Search for the cell housing the specified text and yield its [X, Y] center coordinate. 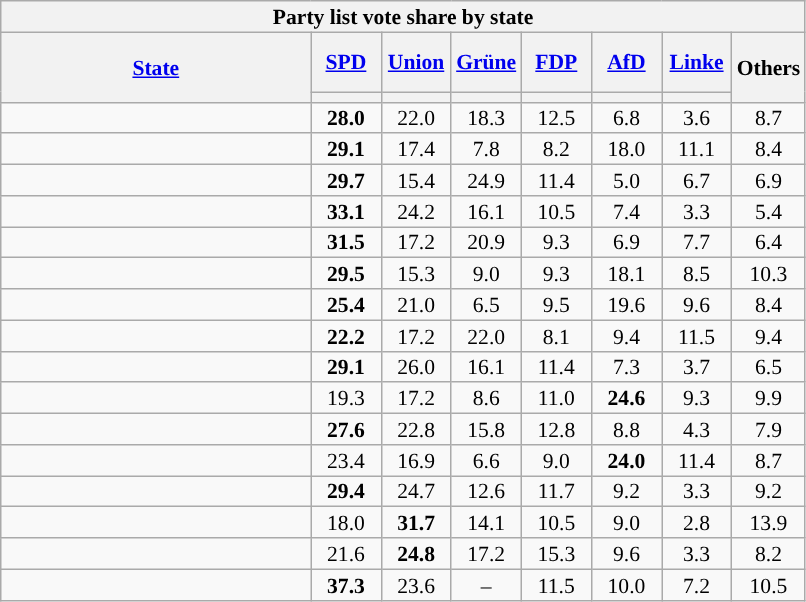
FDP [556, 62]
10.0 [626, 584]
11.7 [556, 492]
22.8 [416, 430]
Linke [697, 62]
24.9 [486, 180]
7.2 [697, 584]
3.7 [697, 366]
12.6 [486, 492]
28.0 [346, 118]
24.0 [626, 460]
SPD [346, 62]
11.0 [556, 398]
27.6 [346, 430]
23.6 [416, 584]
7.7 [697, 242]
Others [769, 67]
24.2 [416, 212]
Grüne [486, 62]
26.0 [416, 366]
24.6 [626, 398]
18.3 [486, 118]
10.3 [769, 274]
15.8 [486, 430]
19.6 [626, 304]
21.6 [346, 554]
7.3 [626, 366]
14.1 [486, 522]
7.8 [486, 150]
6.7 [697, 180]
29.4 [346, 492]
9.9 [769, 398]
15.4 [416, 180]
25.4 [346, 304]
5.0 [626, 180]
37.3 [346, 584]
7.4 [626, 212]
2.8 [697, 522]
8.1 [556, 336]
31.5 [346, 242]
– [486, 584]
12.5 [556, 118]
19.3 [346, 398]
6.6 [486, 460]
3.6 [697, 118]
8.6 [486, 398]
18.1 [626, 274]
21.0 [416, 304]
13.9 [769, 522]
24.8 [416, 554]
29.5 [346, 274]
6.8 [626, 118]
24.7 [416, 492]
8.5 [697, 274]
7.9 [769, 430]
6.4 [769, 242]
5.4 [769, 212]
12.8 [556, 430]
9.5 [556, 304]
20.9 [486, 242]
4.3 [697, 430]
AfD [626, 62]
16.9 [416, 460]
Union [416, 62]
Party list vote share by state [404, 16]
17.4 [416, 150]
8.8 [626, 430]
29.7 [346, 180]
23.4 [346, 460]
11.1 [697, 150]
22.2 [346, 336]
33.1 [346, 212]
State [156, 67]
31.7 [416, 522]
